Return (X, Y) of the center of cell containing provided text 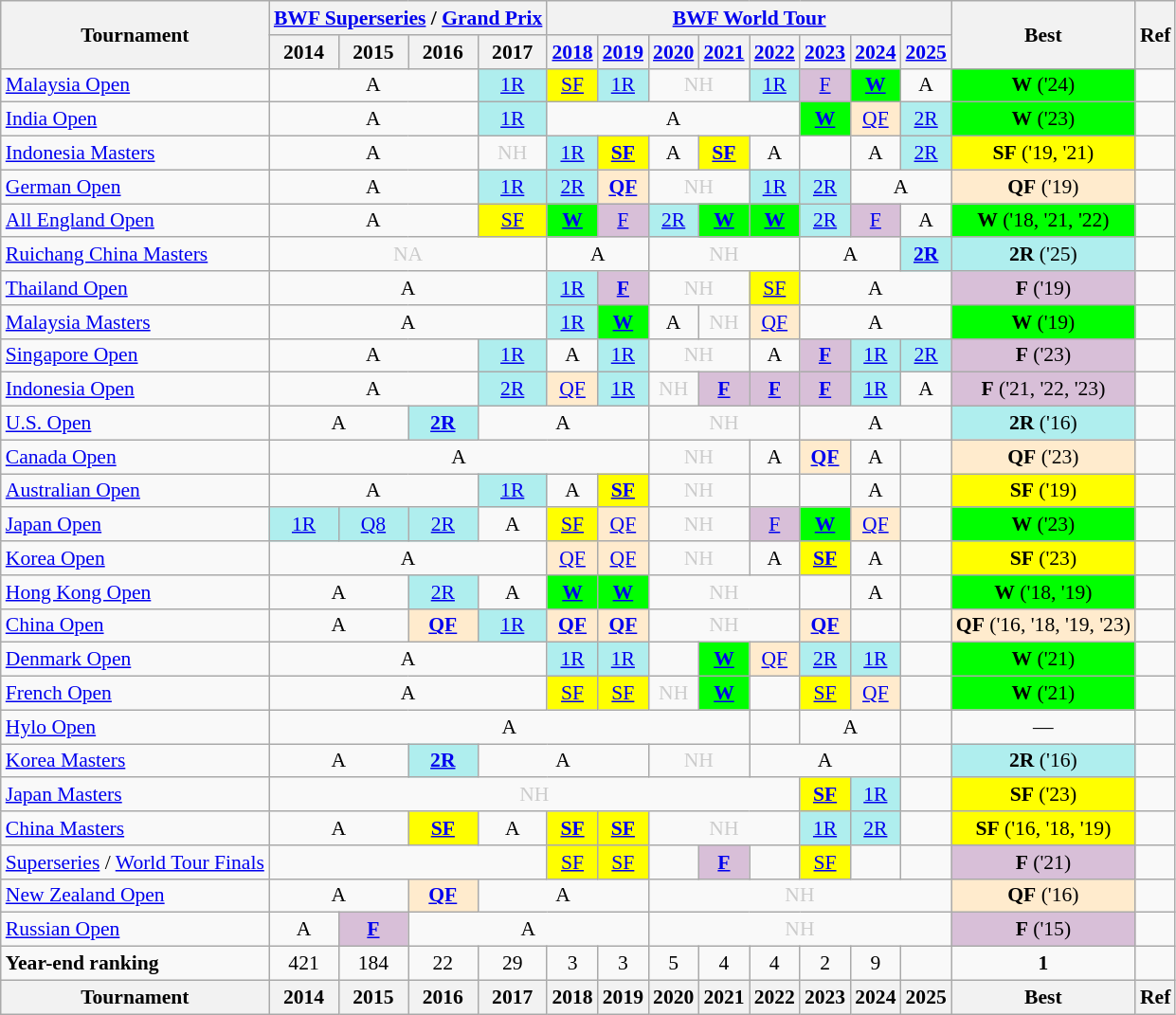
1 (1043, 964)
Korea Open (135, 558)
— (1043, 727)
5 (673, 964)
Q8 (373, 525)
184 (373, 964)
All England Open (135, 221)
W ('19) (1043, 322)
QF ('23) (1043, 457)
Malaysia Masters (135, 322)
Indonesia Masters (135, 154)
Japan Masters (135, 795)
421 (303, 964)
French Open (135, 694)
Superseries / World Tour Finals (135, 862)
22 (443, 964)
W ('18, '19) (1043, 592)
Canada Open (135, 457)
BWF Superseries / Grand Prix (408, 18)
QF ('16) (1043, 896)
China Open (135, 625)
German Open (135, 187)
Denmark Open (135, 660)
SF ('19, '21) (1043, 154)
Australian Open (135, 491)
Hylo Open (135, 727)
Russian Open (135, 930)
Singapore Open (135, 355)
New Zealand Open (135, 896)
2 (824, 964)
Year-end ranking (135, 964)
F ('21) (1043, 862)
SF ('19) (1043, 491)
F ('23) (1043, 355)
F ('19) (1043, 288)
BWF World Tour (749, 18)
F ('15) (1043, 930)
Japan Open (135, 525)
China Masters (135, 828)
2R ('25) (1043, 255)
SF ('16, '18, '19) (1043, 828)
W ('24) (1043, 85)
QF ('16, '18, '19, '23) (1043, 625)
NA (408, 255)
Thailand Open (135, 288)
QF ('19) (1043, 187)
Hong Kong Open (135, 592)
W ('18, '21, '22) (1043, 221)
Ruichang China Masters (135, 255)
India Open (135, 119)
Malaysia Open (135, 85)
29 (512, 964)
9 (876, 964)
Korea Masters (135, 761)
F ('21, '22, '23) (1043, 390)
Indonesia Open (135, 390)
U.S. Open (135, 424)
